Identify which cell holds the provided text, then report its [X, Y] central coordinate. 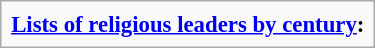
Lists of religious leaders by century: [188, 24]
